Identify which cell holds the provided text, then report its [x, y] central coordinate. 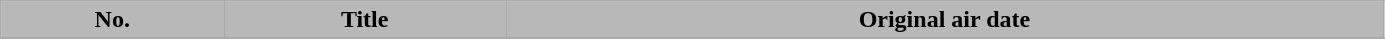
Original air date [945, 20]
No. [112, 20]
Title [365, 20]
